Provide the (x, y) coordinate of the cell's center where the given text is located.  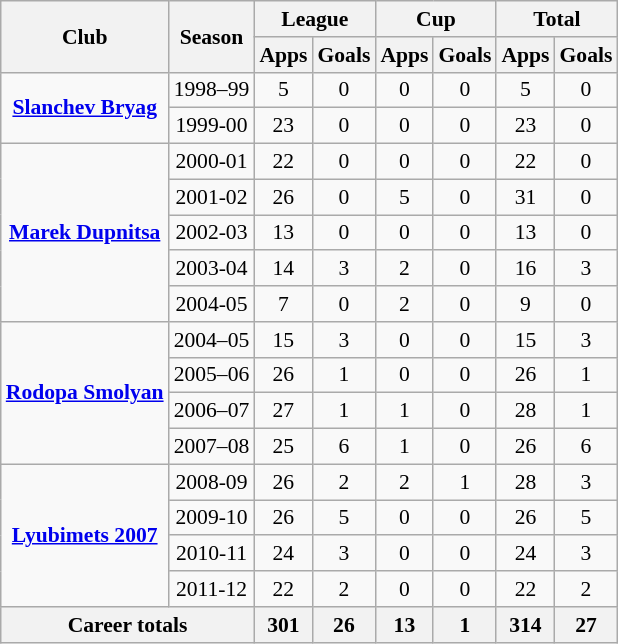
2004–05 (212, 340)
Total (556, 19)
Marek Dupnitsa (85, 233)
Career totals (128, 625)
Slanchev Bryag (85, 108)
Cup (436, 19)
2009-10 (212, 518)
League (314, 19)
2011-12 (212, 589)
Club (85, 36)
2000-01 (212, 162)
31 (525, 197)
2010-11 (212, 554)
2003-04 (212, 269)
Lyubimets 2007 (85, 535)
2002-03 (212, 233)
14 (283, 269)
7 (283, 304)
1998–99 (212, 90)
25 (283, 447)
2008-09 (212, 482)
2001-02 (212, 197)
301 (283, 625)
Rodopa Smolyan (85, 393)
314 (525, 625)
1999-00 (212, 126)
2004-05 (212, 304)
Season (212, 36)
16 (525, 269)
2005–06 (212, 375)
2006–07 (212, 411)
9 (525, 304)
2007–08 (212, 447)
